Output the [X, Y] coordinate of the center of the cell containing the given text.  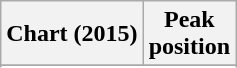
Chart (2015) [72, 34]
Peakposition [189, 34]
